Pinpoint the cell where the given text exists, returning its [x, y] midpoint coordinate. 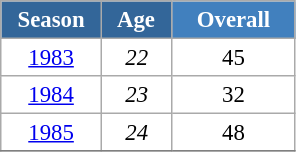
1983 [52, 58]
Season [52, 20]
45 [234, 58]
Age [136, 20]
Overall [234, 20]
22 [136, 58]
1985 [52, 133]
1984 [52, 95]
32 [234, 95]
24 [136, 133]
48 [234, 133]
23 [136, 95]
